Provide the (x, y) coordinate of the cell's center where the given text is located.  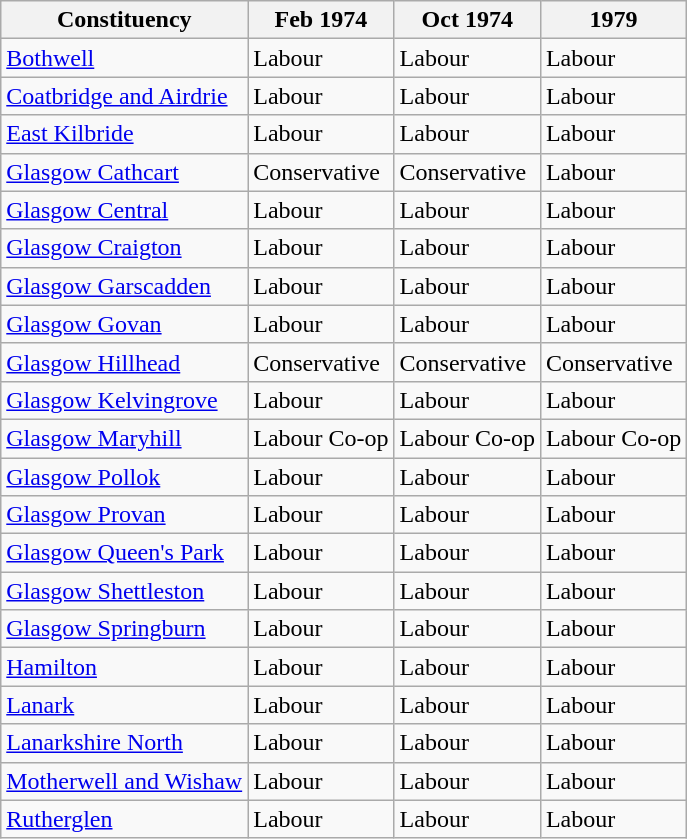
Glasgow Hillhead (124, 362)
Glasgow Pollok (124, 477)
Glasgow Cathcart (124, 172)
Coatbridge and Airdrie (124, 96)
Oct 1974 (467, 20)
Glasgow Shettleston (124, 591)
Glasgow Queen's Park (124, 553)
Lanark (124, 705)
Glasgow Kelvingrove (124, 400)
Bothwell (124, 58)
Glasgow Garscadden (124, 286)
1979 (613, 20)
Glasgow Central (124, 210)
Hamilton (124, 667)
East Kilbride (124, 134)
Motherwell and Wishaw (124, 781)
Feb 1974 (321, 20)
Glasgow Govan (124, 324)
Glasgow Maryhill (124, 438)
Glasgow Springburn (124, 629)
Glasgow Craigton (124, 248)
Constituency (124, 20)
Rutherglen (124, 819)
Glasgow Provan (124, 515)
Lanarkshire North (124, 743)
